For the text-containing cell, return its midpoint in (x, y) coordinate format. 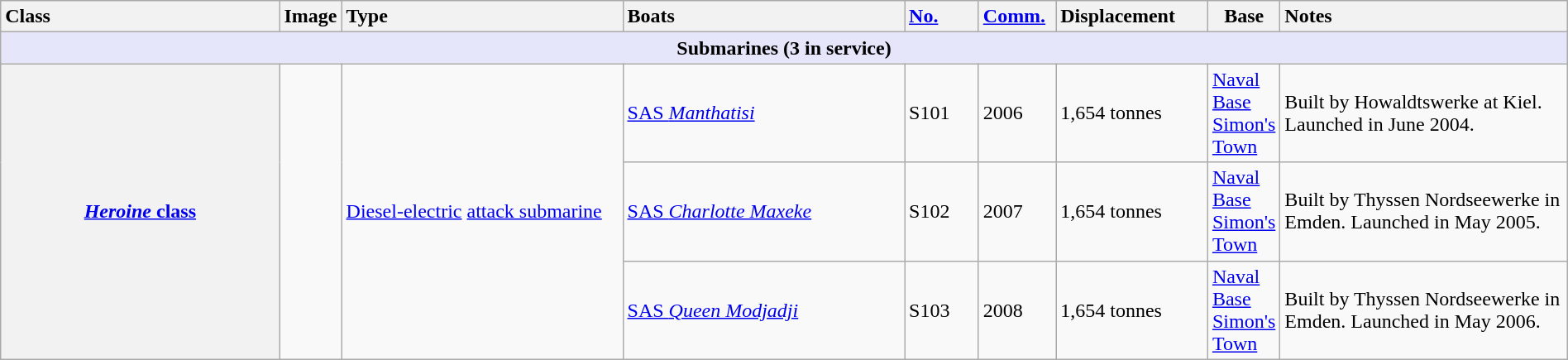
No. (942, 17)
Built by Thyssen Nordseewerke in Emden. Launched in May 2006. (1424, 310)
S102 (942, 212)
2007 (1017, 212)
Comm. (1017, 17)
SAS Queen Modjadji (764, 310)
S103 (942, 310)
2006 (1017, 113)
Image (311, 17)
SAS Manthatisi (764, 113)
Boats (764, 17)
SAS Charlotte Maxeke (764, 212)
Heroine class (141, 212)
2008 (1017, 310)
Built by Thyssen Nordseewerke in Emden. Launched in May 2005. (1424, 212)
Submarines (3 in service) (784, 48)
S101 (942, 113)
Displacement (1132, 17)
Base (1244, 17)
Class (141, 17)
Built by Howaldtswerke at Kiel. Launched in June 2004. (1424, 113)
Notes (1424, 17)
Diesel-electric attack submarine (482, 212)
Type (482, 17)
